For the text-containing cell, return its midpoint in [X, Y] coordinate format. 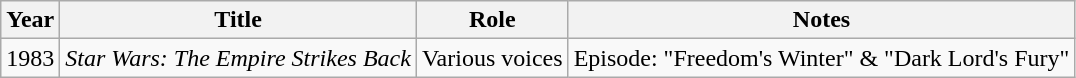
Year [30, 20]
Notes [822, 20]
1983 [30, 58]
Various voices [492, 58]
Star Wars: The Empire Strikes Back [238, 58]
Title [238, 20]
Episode: "Freedom's Winter" & "Dark Lord's Fury" [822, 58]
Role [492, 20]
